Identify which cell holds the provided text, then report its (X, Y) central coordinate. 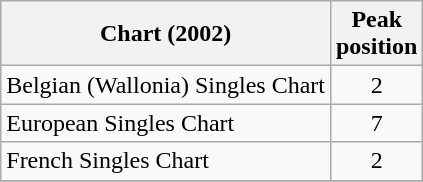
European Singles Chart (166, 123)
Belgian (Wallonia) Singles Chart (166, 85)
Peakposition (376, 34)
French Singles Chart (166, 161)
Chart (2002) (166, 34)
7 (376, 123)
